Locate the cell with the specified text and output its [X, Y] center coordinate. 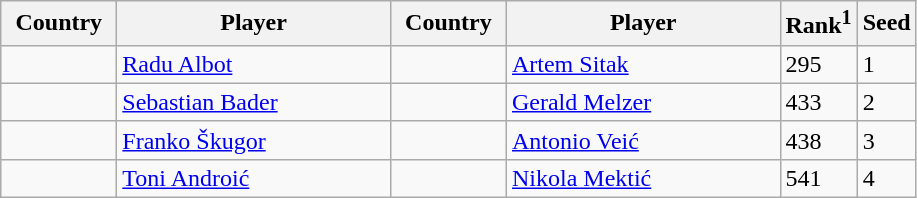
Gerald Melzer [643, 102]
295 [818, 64]
Franko Škugor [254, 140]
Sebastian Bader [254, 102]
2 [886, 102]
Rank1 [818, 24]
Artem Sitak [643, 64]
Nikola Mektić [643, 178]
Toni Androić [254, 178]
Seed [886, 24]
Antonio Veić [643, 140]
Radu Albot [254, 64]
4 [886, 178]
541 [818, 178]
433 [818, 102]
438 [818, 140]
3 [886, 140]
1 [886, 64]
